From the cell containing the given text, extract its center point as (X, Y) coordinate. 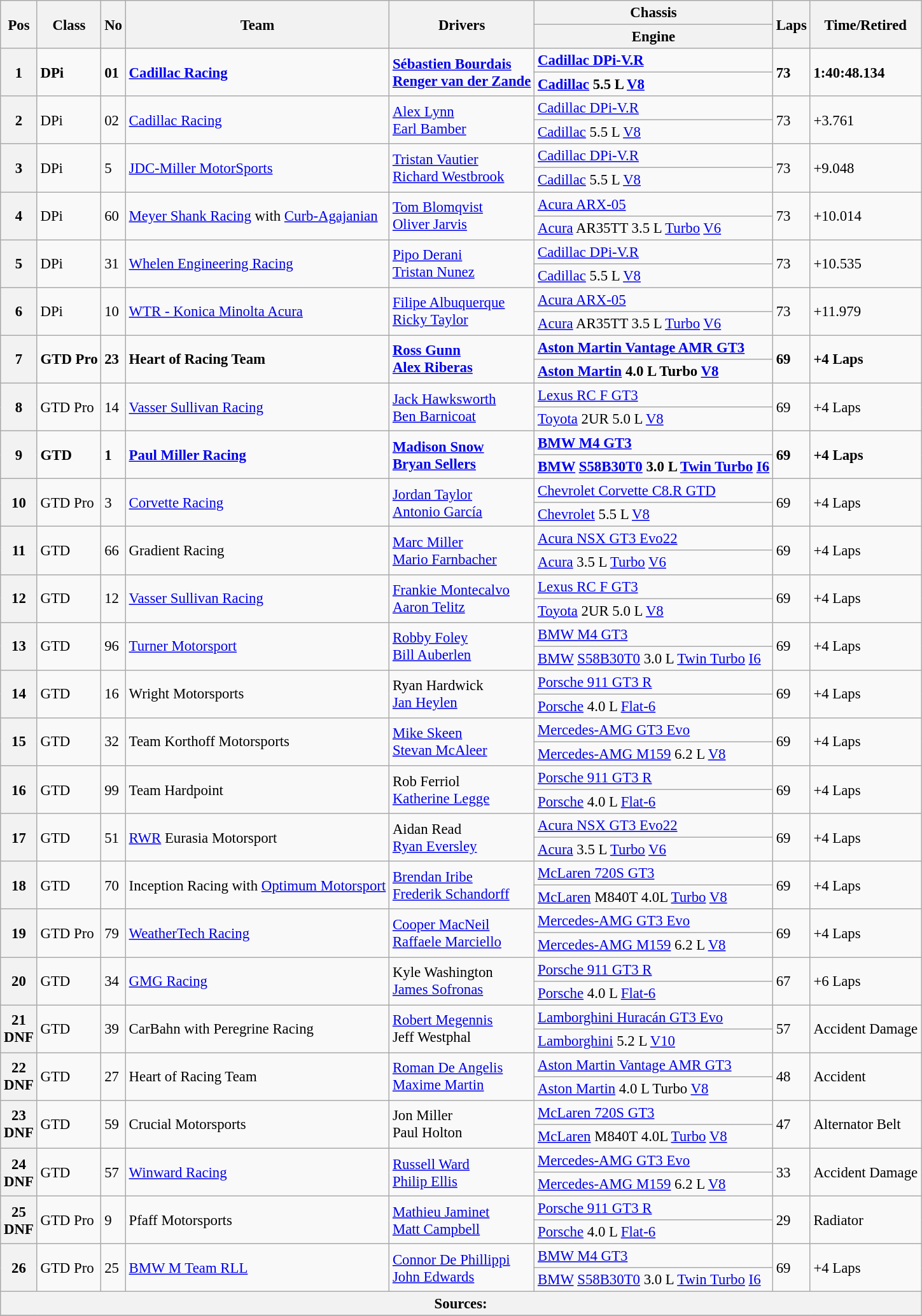
Marc Miller Mario Farnbacher (462, 551)
WTR - Konica Minolta Acura (257, 312)
Tom Blomqvist Oliver Jarvis (462, 216)
Winward Racing (257, 1172)
Pfaff Motorsports (257, 1220)
Engine (654, 37)
Tristan Vautier Richard Westbrook (462, 168)
Ryan Hardwick Jan Heylen (462, 695)
+6 Laps (865, 981)
Jordan Taylor Antonio García (462, 502)
8 (19, 407)
Robert Megennis Jeff Westphal (462, 1029)
Filipe Albuquerque Ricky Taylor (462, 312)
Paul Miller Racing (257, 455)
Time/Retired (865, 24)
+3.761 (865, 120)
32 (113, 742)
BMW M Team RLL (257, 1268)
17 (19, 837)
22DNF (19, 1076)
Alternator Belt (865, 1125)
Connor De Phillippi John Edwards (462, 1268)
20 (19, 981)
Wright Motorsports (257, 695)
48 (792, 1076)
Jack Hawksworth Ben Barnicoat (462, 407)
Sébastien Bourdais Renger van der Zande (462, 73)
29 (792, 1220)
2 (19, 120)
Laps (792, 24)
RWR Eurasia Motorsport (257, 837)
23DNF (19, 1125)
6 (19, 312)
13 (19, 646)
Class (69, 24)
Chevrolet Corvette C8.R GTD (654, 491)
Meyer Shank Racing with Curb-Agajanian (257, 216)
Rob Ferriol Katherine Legge (462, 790)
59 (113, 1125)
Chassis (654, 13)
Madison Snow Bryan Sellers (462, 455)
7 (19, 359)
Mike Skeen Stevan McAleer (462, 742)
Russell Ward Philip Ellis (462, 1172)
GMG Racing (257, 981)
Team Hardpoint (257, 790)
Pos (19, 24)
JDC-Miller MotorSports (257, 168)
No (113, 24)
26 (19, 1268)
31 (113, 263)
Roman De Angelis Maxime Martin (462, 1076)
Aidan Read Ryan Eversley (462, 837)
67 (792, 981)
18 (19, 885)
Kyle Washington James Sofronas (462, 981)
Accident (865, 1076)
01 (113, 73)
Pipo Derani Tristan Nunez (462, 263)
Alex Lynn Earl Bamber (462, 120)
Ross Gunn Alex Riberas (462, 359)
Chevrolet 5.5 L V8 (654, 515)
Mathieu Jaminet Matt Campbell (462, 1220)
+9.048 (865, 168)
25DNF (19, 1220)
Frankie Montecalvo Aaron Telitz (462, 598)
+10.014 (865, 216)
Cooper MacNeil Raffaele Marciello (462, 934)
Lamborghini 5.2 L V10 (654, 1041)
+10.535 (865, 263)
33 (792, 1172)
Turner Motorsport (257, 646)
Crucial Motorsports (257, 1125)
Drivers (462, 24)
66 (113, 551)
99 (113, 790)
Corvette Racing (257, 502)
27 (113, 1076)
Gradient Racing (257, 551)
25 (113, 1268)
Jon Miller Paul Holton (462, 1125)
02 (113, 120)
WeatherTech Racing (257, 934)
15 (19, 742)
39 (113, 1029)
34 (113, 981)
+11.979 (865, 312)
11 (19, 551)
51 (113, 837)
Sources: (461, 1304)
96 (113, 646)
4 (19, 216)
Whelen Engineering Racing (257, 263)
Brendan Iribe Frederik Schandorff (462, 885)
Robby Foley Bill Auberlen (462, 646)
1:40:48.134 (865, 73)
Team Korthoff Motorsports (257, 742)
Team (257, 24)
CarBahn with Peregrine Racing (257, 1029)
70 (113, 885)
19 (19, 934)
79 (113, 934)
21DNF (19, 1029)
Lamborghini Huracán GT3 Evo (654, 1017)
Radiator (865, 1220)
60 (113, 216)
Inception Racing with Optimum Motorsport (257, 885)
23 (113, 359)
47 (792, 1125)
24DNF (19, 1172)
